Pinpoint the cell where the given text exists, returning its [x, y] midpoint coordinate. 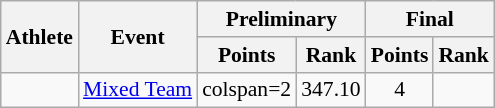
Preliminary [282, 19]
Event [138, 36]
4 [400, 90]
Mixed Team [138, 90]
colspan=2 [246, 90]
347.10 [330, 90]
Final [430, 19]
Athlete [40, 36]
